Scan for the cell matching the given text and deliver its (X, Y) coordinate at center. 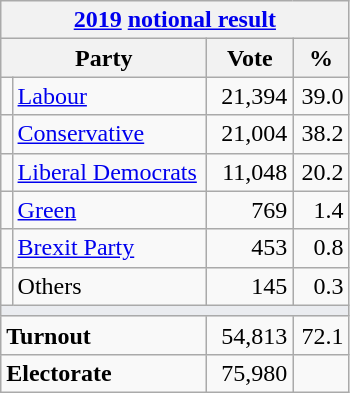
39.0 (321, 96)
145 (250, 286)
Liberal Democrats (110, 172)
0.3 (321, 286)
20.2 (321, 172)
Conservative (110, 134)
38.2 (321, 134)
Turnout (104, 335)
21,004 (250, 134)
0.8 (321, 248)
21,394 (250, 96)
453 (250, 248)
75,980 (250, 373)
11,048 (250, 172)
Labour (110, 96)
Green (110, 210)
Others (110, 286)
% (321, 58)
72.1 (321, 335)
Party (104, 58)
1.4 (321, 210)
769 (250, 210)
2019 notional result (175, 20)
Electorate (104, 373)
Vote (250, 58)
54,813 (250, 335)
Brexit Party (110, 248)
